Return (X, Y) of the center of cell containing provided text 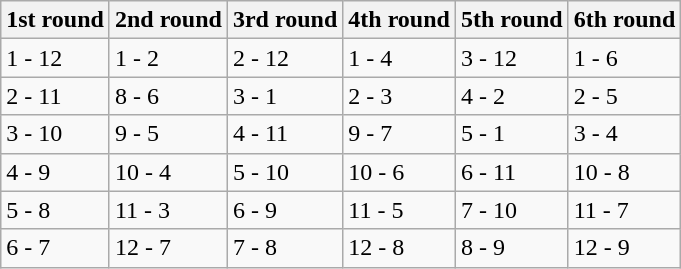
10 - 6 (400, 172)
4 - 11 (284, 134)
12 - 9 (624, 248)
9 - 7 (400, 134)
5 - 10 (284, 172)
5 - 8 (56, 210)
2 - 5 (624, 96)
5 - 1 (512, 134)
3 - 4 (624, 134)
4 - 9 (56, 172)
8 - 9 (512, 248)
6 - 11 (512, 172)
10 - 8 (624, 172)
8 - 6 (168, 96)
3rd round (284, 20)
1 - 12 (56, 58)
4th round (400, 20)
3 - 1 (284, 96)
7 - 10 (512, 210)
12 - 7 (168, 248)
1 - 4 (400, 58)
1 - 2 (168, 58)
2 - 3 (400, 96)
11 - 7 (624, 210)
7 - 8 (284, 248)
2 - 11 (56, 96)
11 - 5 (400, 210)
6 - 7 (56, 248)
5th round (512, 20)
6th round (624, 20)
4 - 2 (512, 96)
2 - 12 (284, 58)
6 - 9 (284, 210)
12 - 8 (400, 248)
10 - 4 (168, 172)
2nd round (168, 20)
1 - 6 (624, 58)
1st round (56, 20)
9 - 5 (168, 134)
3 - 10 (56, 134)
3 - 12 (512, 58)
11 - 3 (168, 210)
